From the cell containing the given text, extract its center point as [x, y] coordinate. 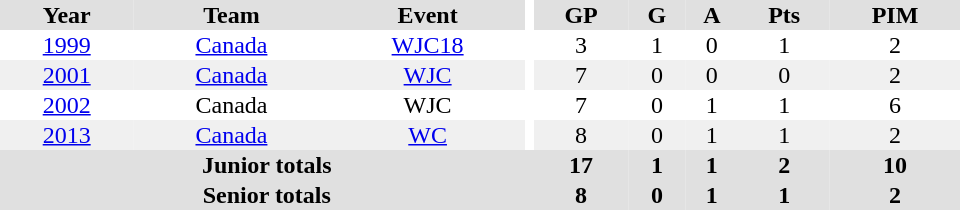
17 [582, 165]
2002 [66, 105]
WJC18 [428, 45]
WC [428, 135]
G [658, 15]
10 [895, 165]
2001 [66, 75]
Event [428, 15]
2013 [66, 135]
Team [231, 15]
3 [582, 45]
1999 [66, 45]
Senior totals [267, 195]
PIM [895, 15]
A [712, 15]
Pts [784, 15]
Year [66, 15]
GP [582, 15]
Junior totals [267, 165]
6 [895, 105]
